Detect which cell encompasses the target text, then output its (x, y) center coordinate. 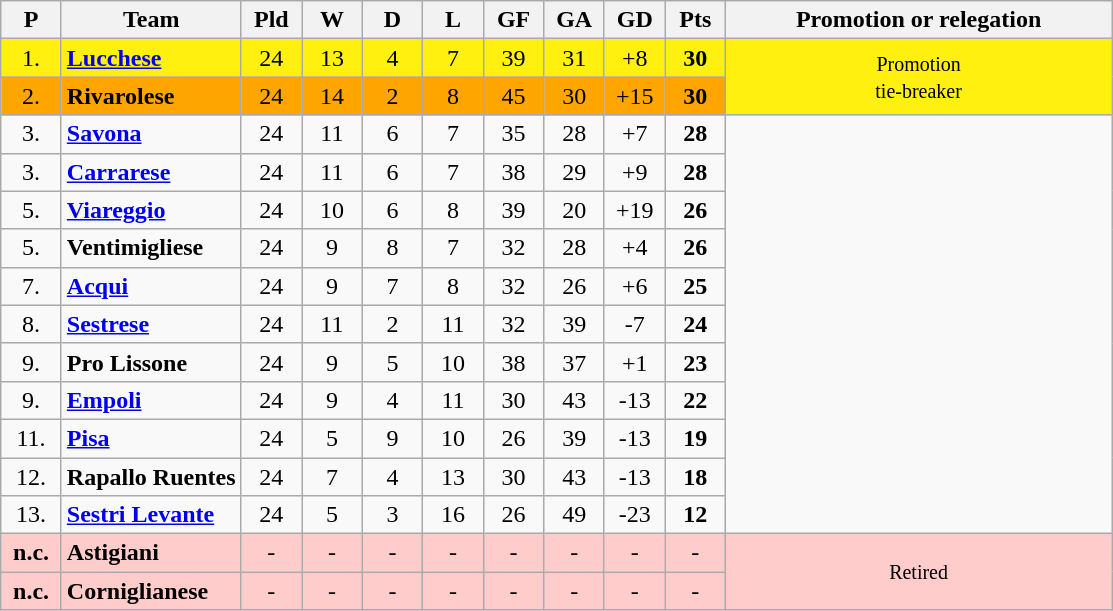
Lucchese (151, 58)
Rapallo Ruentes (151, 477)
Pro Lissone (151, 362)
12 (696, 515)
Empoli (151, 400)
W (332, 20)
Pld (272, 20)
3 (392, 515)
+7 (634, 134)
18 (696, 477)
+6 (634, 286)
Astigiani (151, 553)
2. (32, 96)
+4 (634, 248)
P (32, 20)
Acqui (151, 286)
29 (574, 172)
23 (696, 362)
31 (574, 58)
-7 (634, 324)
Retired (919, 572)
+8 (634, 58)
Promotion or relegation (919, 20)
GA (574, 20)
14 (332, 96)
+19 (634, 210)
Pts (696, 20)
22 (696, 400)
Carrarese (151, 172)
19 (696, 438)
+9 (634, 172)
20 (574, 210)
37 (574, 362)
+1 (634, 362)
D (392, 20)
12. (32, 477)
GF (514, 20)
13. (32, 515)
-23 (634, 515)
L (454, 20)
Ventimigliese (151, 248)
Team (151, 20)
Rivarolese (151, 96)
35 (514, 134)
Sestrese (151, 324)
Corniglianese (151, 591)
7. (32, 286)
Viareggio (151, 210)
Savona (151, 134)
49 (574, 515)
8. (32, 324)
Pisa (151, 438)
+15 (634, 96)
16 (454, 515)
GD (634, 20)
11. (32, 438)
Sestri Levante (151, 515)
25 (696, 286)
1. (32, 58)
Promotiontie-breaker (919, 77)
45 (514, 96)
